Determine the (X, Y) coordinate at the center of the cell enclosing the given text.  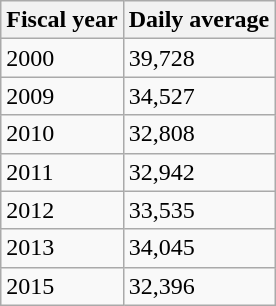
Fiscal year (62, 20)
2015 (62, 286)
34,045 (199, 248)
2009 (62, 96)
2011 (62, 172)
32,942 (199, 172)
39,728 (199, 58)
2000 (62, 58)
2013 (62, 248)
34,527 (199, 96)
33,535 (199, 210)
2010 (62, 134)
32,396 (199, 286)
2012 (62, 210)
32,808 (199, 134)
Daily average (199, 20)
